Return (x, y) of the center of cell containing provided text 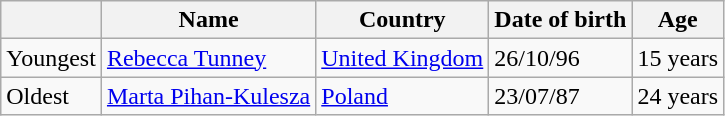
24 years (678, 96)
26/10/96 (560, 58)
Rebecca Tunney (208, 58)
15 years (678, 58)
United Kingdom (402, 58)
23/07/87 (560, 96)
Country (402, 20)
Oldest (52, 96)
Age (678, 20)
Date of birth (560, 20)
Name (208, 20)
Poland (402, 96)
Youngest (52, 58)
Marta Pihan-Kulesza (208, 96)
